Return the [x, y] coordinate for the center point of the cell that contains the specified text.  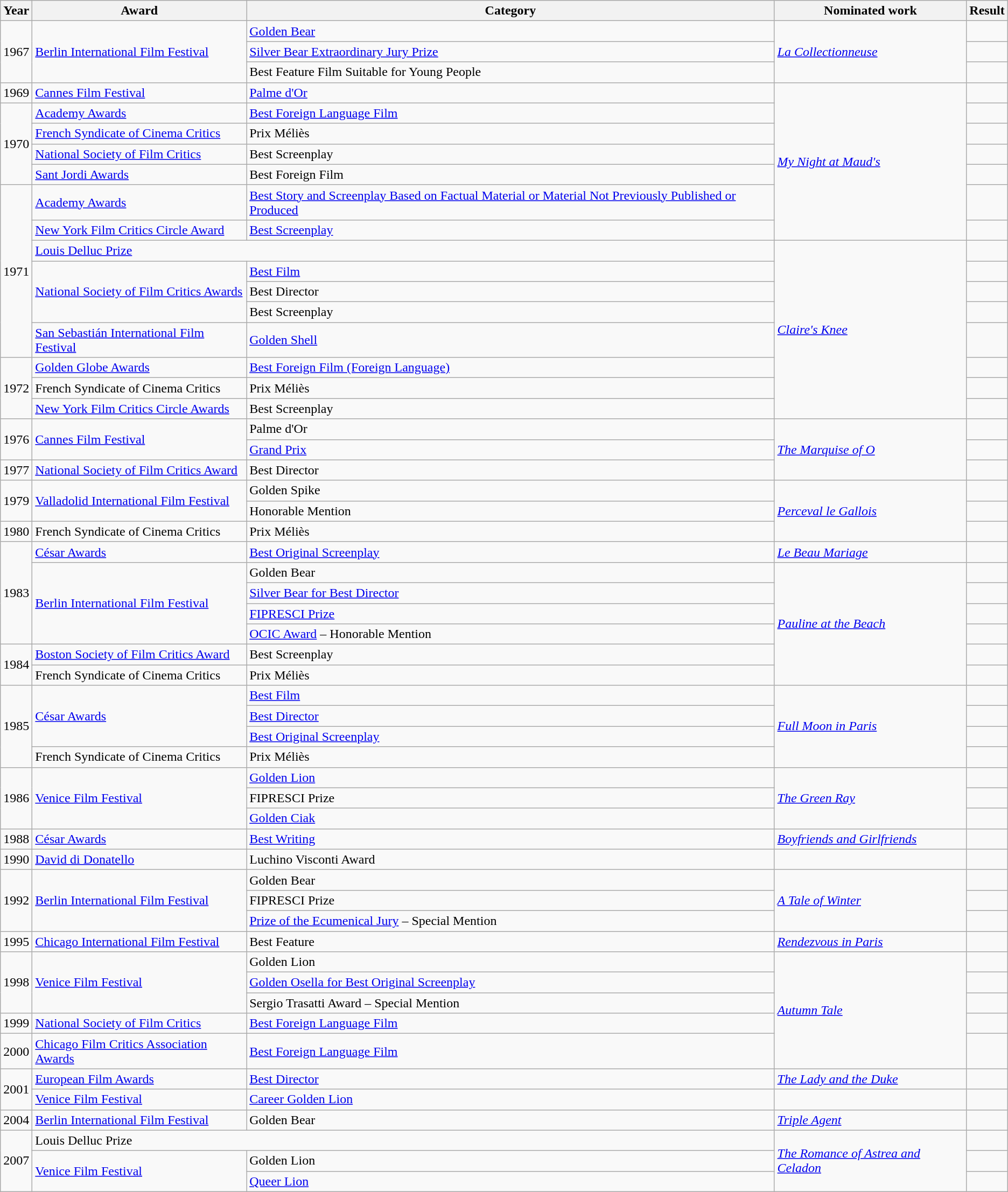
Luchino Visconti Award [510, 859]
Silver Bear for Best Director [510, 593]
Sergio Trasatti Award – Special Mention [510, 1003]
Sant Jordi Awards [139, 174]
1984 [16, 665]
New York Film Critics Circle Awards [139, 409]
2001 [16, 1089]
Chicago International Film Festival [139, 942]
1999 [16, 1023]
1992 [16, 900]
1990 [16, 859]
Golden Osella for Best Original Screenplay [510, 983]
Best Writing [510, 839]
Boston Society of Film Critics Award [139, 655]
OCIC Award – Honorable Mention [510, 634]
Golden Ciak [510, 818]
Best Feature Film Suitable for Young People [510, 72]
Triple Agent [870, 1120]
1967 [16, 52]
1995 [16, 942]
Perceval le Gallois [870, 511]
Golden Spike [510, 490]
Grand Prix [510, 450]
1983 [16, 593]
1980 [16, 531]
The Marquise of O [870, 450]
Result [987, 11]
The Green Ray [870, 798]
New York Film Critics Circle Award [139, 230]
Category [510, 11]
1977 [16, 470]
Silver Bear Extraordinary Jury Prize [510, 52]
Nominated work [870, 11]
Rendezvous in Paris [870, 942]
La Collectionneuse [870, 52]
Queer Lion [510, 1181]
Golden Shell [510, 340]
San Sebastián International Film Festival [139, 340]
Valladolid International Film Festival [139, 501]
1972 [16, 388]
National Society of Film Critics Awards [139, 291]
Career Golden Lion [510, 1099]
Best Foreign Film [510, 174]
1985 [16, 726]
2000 [16, 1051]
Pauline at the Beach [870, 623]
David di Donatello [139, 859]
1986 [16, 798]
Boyfriends and Girlfriends [870, 839]
1970 [16, 144]
The Lady and the Duke [870, 1079]
Chicago Film Critics Association Awards [139, 1051]
Award [139, 11]
1976 [16, 439]
Best Feature [510, 942]
1979 [16, 501]
1971 [16, 271]
Le Beau Mariage [870, 552]
Best Foreign Film (Foreign Language) [510, 368]
1969 [16, 93]
Best Story and Screenplay Based on Factual Material or Material Not Previously Published or Produced [510, 202]
Claire's Knee [870, 329]
1988 [16, 839]
Full Moon in Paris [870, 726]
1998 [16, 983]
National Society of Film Critics Award [139, 470]
Golden Globe Awards [139, 368]
Honorable Mention [510, 511]
Autumn Tale [870, 1010]
The Romance of Astrea and Celadon [870, 1161]
2004 [16, 1120]
European Film Awards [139, 1079]
Prize of the Ecumenical Jury – Special Mention [510, 921]
Year [16, 11]
A Tale of Winter [870, 900]
2007 [16, 1161]
My Night at Maud's [870, 162]
